Return the [x, y] coordinate for the center point of the cell that contains the specified text.  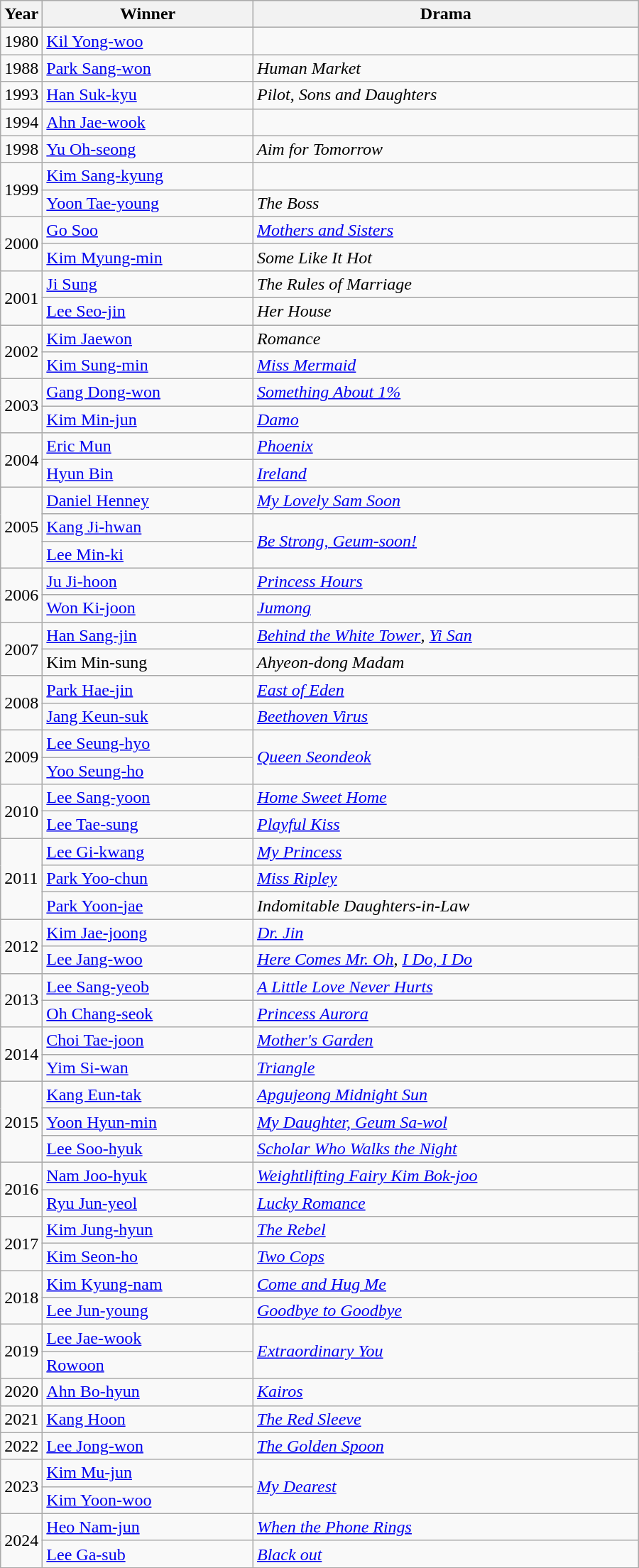
2010 [21, 811]
My Princess [446, 852]
Behind the White Tower, Yi San [446, 635]
Kang Hoon [148, 1419]
Ju Ji-hoon [148, 581]
1980 [21, 41]
Kang Ji-hwan [148, 527]
Human Market [446, 68]
2018 [21, 1298]
Ryu Jun-yeol [148, 1203]
Winner [148, 14]
Jang Keun-suk [148, 716]
Lee Soo-hyuk [148, 1148]
2002 [21, 352]
Lee Jang-woo [148, 960]
Triangle [446, 1068]
2021 [21, 1419]
A Little Love Never Hurts [446, 987]
Here Comes Mr. Oh, I Do, I Do [446, 960]
Yim Si-wan [148, 1068]
Pilot, Sons and Daughters [446, 95]
My Lovely Sam Soon [446, 500]
My Dearest [446, 1486]
Lee Gi-kwang [148, 852]
1994 [21, 122]
Kim Seon-ho [148, 1257]
Kim Min-jun [148, 420]
Lee Seung-hyo [148, 743]
Han Suk-kyu [148, 95]
Eric Mun [148, 446]
2012 [21, 946]
Lee Tae-sung [148, 825]
Lee Min-ki [148, 554]
Kim Mu-jun [148, 1473]
Queen Seondeok [446, 757]
1998 [21, 149]
Her House [446, 311]
2023 [21, 1486]
Hyun Bin [148, 473]
2024 [21, 1540]
My Daughter, Geum Sa-wol [446, 1122]
Kim Kyung-nam [148, 1284]
Damo [446, 420]
Romance [446, 339]
Park Yoo-chun [148, 879]
Miss Mermaid [446, 366]
Nam Joo-hyuk [148, 1175]
2016 [21, 1189]
The Boss [446, 203]
Ji Sung [148, 284]
Miss Ripley [446, 879]
Kil Yong-woo [148, 41]
Go Soo [148, 230]
Kim Myung-min [148, 257]
Princess Aurora [446, 1014]
Lee Jae-wook [148, 1338]
2009 [21, 757]
Yoon Hyun-min [148, 1122]
2004 [21, 460]
The Golden Spoon [446, 1446]
Year [21, 14]
Ahn Jae-wook [148, 122]
Kang Eun-tak [148, 1095]
2003 [21, 406]
Ahn Bo-hyun [148, 1392]
Be Strong, Geum-soon! [446, 541]
Rowoon [148, 1365]
Ireland [446, 473]
Dr. Jin [446, 933]
2019 [21, 1352]
Kim Jae-joong [148, 933]
Mother's Garden [446, 1041]
Extraordinary You [446, 1352]
Kim Sang-kyung [148, 176]
The Red Sleeve [446, 1419]
Lee Sang-yeob [148, 987]
1993 [21, 95]
Lee Seo-jin [148, 311]
2011 [21, 879]
Park Yoon-jae [148, 906]
Drama [446, 14]
Princess Hours [446, 581]
2017 [21, 1244]
Come and Hug Me [446, 1284]
Lee Ga-sub [148, 1554]
2013 [21, 1000]
Lee Sang-yoon [148, 798]
Yu Oh-seong [148, 149]
Lee Jun-young [148, 1311]
Lee Jong-won [148, 1446]
Oh Chang-seok [148, 1014]
Kim Min-sung [148, 662]
Heo Nam-jun [148, 1527]
Jumong [446, 608]
Phoenix [446, 446]
When the Phone Rings [446, 1527]
2001 [21, 297]
Black out [446, 1554]
Lucky Romance [446, 1203]
Apgujeong Midnight Sun [446, 1095]
Park Sang-won [148, 68]
Scholar Who Walks the Night [446, 1148]
Playful Kiss [446, 825]
Yoo Seung-ho [148, 770]
Beethoven Virus [446, 716]
Two Cops [446, 1257]
1988 [21, 68]
Something About 1% [446, 393]
Goodbye to Goodbye [446, 1311]
2014 [21, 1054]
Aim for Tomorrow [446, 149]
Home Sweet Home [446, 798]
The Rebel [446, 1230]
2005 [21, 527]
Yoon Tae-young [148, 203]
2006 [21, 595]
Won Ki-joon [148, 608]
Daniel Henney [148, 500]
Kim Yoon-woo [148, 1500]
2007 [21, 649]
Kim Jung-hyun [148, 1230]
Weightlifting Fairy Kim Bok-joo [446, 1175]
2015 [21, 1122]
Mothers and Sisters [446, 230]
2020 [21, 1392]
2022 [21, 1446]
Gang Dong-won [148, 393]
Indomitable Daughters-in-Law [446, 906]
Some Like It Hot [446, 257]
Choi Tae-joon [148, 1041]
The Rules of Marriage [446, 284]
Kim Sung-min [148, 366]
East of Eden [446, 689]
1999 [21, 190]
Han Sang-jin [148, 635]
Park Hae-jin [148, 689]
2008 [21, 703]
2000 [21, 243]
Kairos [446, 1392]
Ahyeon-dong Madam [446, 662]
Kim Jaewon [148, 339]
